Locate the cell with the specified text and output its (x, y) center coordinate. 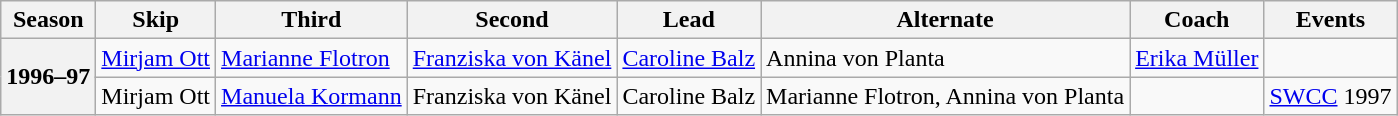
Second (512, 20)
Erika Müller (1197, 58)
Alternate (946, 20)
Marianne Flotron (312, 58)
Skip (156, 20)
SWCC 1997 (1330, 96)
Coach (1197, 20)
1996–97 (48, 77)
Annina von Planta (946, 58)
Manuela Kormann (312, 96)
Events (1330, 20)
Season (48, 20)
Marianne Flotron, Annina von Planta (946, 96)
Lead (689, 20)
Third (312, 20)
